Return the [x, y] coordinate for the center point of the cell that contains the specified text.  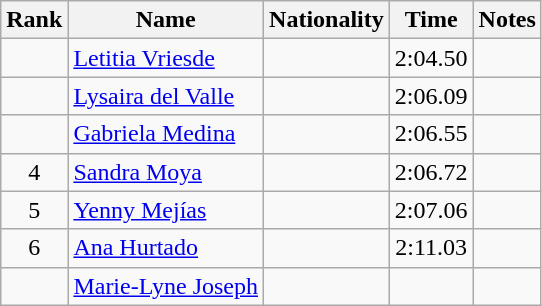
Ana Hurtado [166, 248]
2:06.09 [431, 96]
Rank [34, 20]
Gabriela Medina [166, 134]
6 [34, 248]
Name [166, 20]
Yenny Mejías [166, 210]
Letitia Vriesde [166, 58]
5 [34, 210]
Marie-Lyne Joseph [166, 286]
2:11.03 [431, 248]
2:06.55 [431, 134]
2:07.06 [431, 210]
Notes [507, 20]
Sandra Moya [166, 172]
2:06.72 [431, 172]
2:04.50 [431, 58]
Nationality [327, 20]
Time [431, 20]
Lysaira del Valle [166, 96]
4 [34, 172]
